Return the (x, y) coordinate for the center point of the cell that contains the specified text.  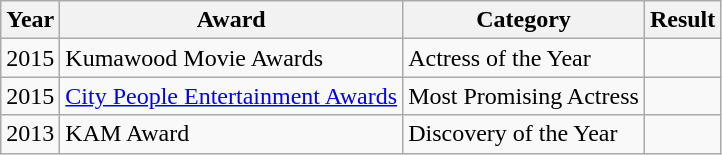
City People Entertainment Awards (232, 96)
Result (682, 20)
2013 (30, 134)
Most Promising Actress (524, 96)
Actress of the Year (524, 58)
Year (30, 20)
Kumawood Movie Awards (232, 58)
Award (232, 20)
KAM Award (232, 134)
Category (524, 20)
Discovery of the Year (524, 134)
